Pinpoint the cell where the given text exists, returning its [X, Y] midpoint coordinate. 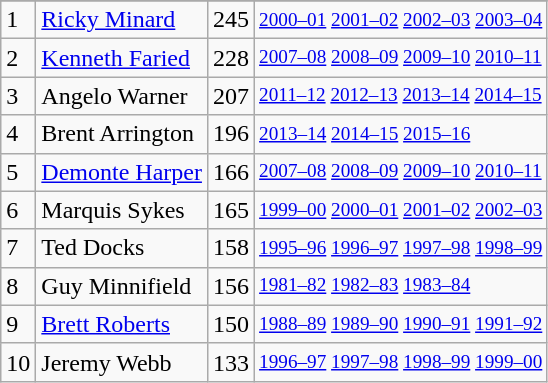
1981–82 1982–83 1983–84 [401, 286]
2 [18, 58]
Brett Roberts [122, 324]
Brent Arrington [122, 134]
133 [230, 362]
1999–00 2000–01 2001–02 2002–03 [401, 210]
10 [18, 362]
1996–97 1997–98 1998–99 1999–00 [401, 362]
7 [18, 248]
Marquis Sykes [122, 210]
2013–14 2014–15 2015–16 [401, 134]
Demonte Harper [122, 172]
Guy Minnifield [122, 286]
156 [230, 286]
166 [230, 172]
196 [230, 134]
Ricky Minard [122, 20]
Kenneth Faried [122, 58]
1988–89 1989–90 1990–91 1991–92 [401, 324]
1995–96 1996–97 1997–98 1998–99 [401, 248]
1 [18, 20]
Angelo Warner [122, 96]
165 [230, 210]
2011–12 2012–13 2013–14 2014–15 [401, 96]
228 [230, 58]
150 [230, 324]
3 [18, 96]
245 [230, 20]
158 [230, 248]
6 [18, 210]
5 [18, 172]
Ted Docks [122, 248]
8 [18, 286]
Jeremy Webb [122, 362]
9 [18, 324]
2000–01 2001–02 2002–03 2003–04 [401, 20]
207 [230, 96]
4 [18, 134]
